Locate the cell with the specified text and output its (X, Y) center coordinate. 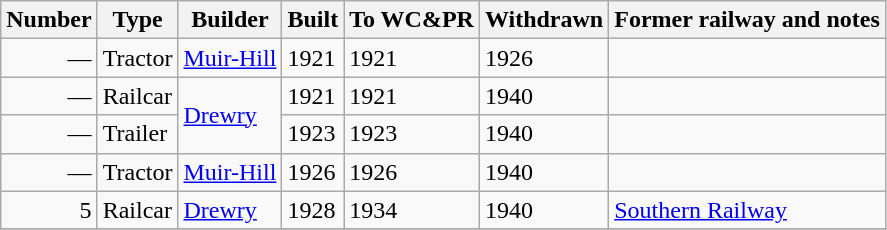
To WC&PR (412, 20)
Builder (230, 20)
1934 (412, 210)
Built (313, 20)
5 (49, 210)
Withdrawn (544, 20)
1928 (313, 210)
Southern Railway (748, 210)
Trailer (138, 134)
Former railway and notes (748, 20)
Number (49, 20)
Type (138, 20)
